Extract the [x, y] coordinate from the center of the cell holding the provided text.  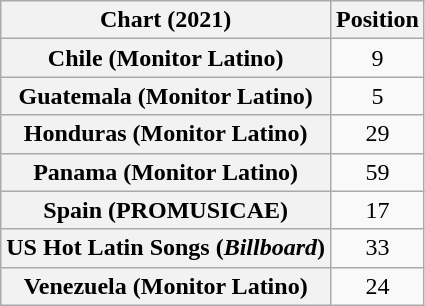
17 [378, 210]
Chile (Monitor Latino) [166, 58]
59 [378, 172]
Spain (PROMUSICAE) [166, 210]
Honduras (Monitor Latino) [166, 134]
Position [378, 20]
Panama (Monitor Latino) [166, 172]
Guatemala (Monitor Latino) [166, 96]
Venezuela (Monitor Latino) [166, 286]
US Hot Latin Songs (Billboard) [166, 248]
5 [378, 96]
33 [378, 248]
9 [378, 58]
Chart (2021) [166, 20]
29 [378, 134]
24 [378, 286]
